From the cell containing the given text, extract its center point as (X, Y) coordinate. 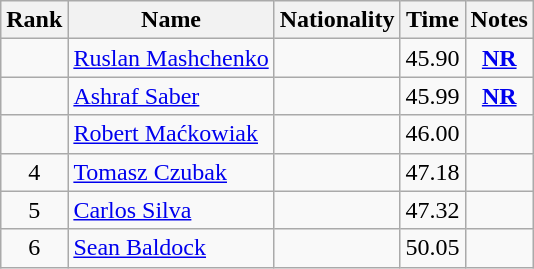
45.99 (432, 96)
Robert Maćkowiak (171, 134)
5 (34, 210)
Name (171, 20)
47.18 (432, 172)
50.05 (432, 248)
Notes (499, 20)
4 (34, 172)
Rank (34, 20)
Time (432, 20)
46.00 (432, 134)
Nationality (337, 20)
Ruslan Mashchenko (171, 58)
6 (34, 248)
Carlos Silva (171, 210)
47.32 (432, 210)
Ashraf Saber (171, 96)
45.90 (432, 58)
Tomasz Czubak (171, 172)
Sean Baldock (171, 248)
